Return [x, y] of the center of cell containing provided text 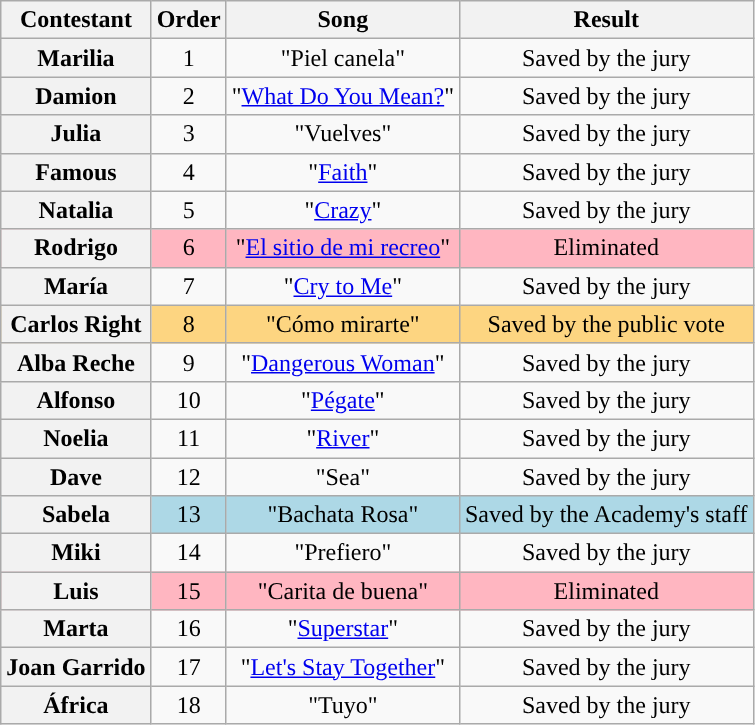
5 [188, 210]
"Superstar" [342, 629]
"What Do You Mean?" [342, 96]
"Pégate" [342, 400]
"Cry to Me" [342, 286]
Alba Reche [76, 362]
Joan Garrido [76, 667]
Julia [76, 134]
Rodrigo [76, 248]
15 [188, 591]
"River" [342, 438]
10 [188, 400]
4 [188, 172]
Result [606, 20]
16 [188, 629]
María [76, 286]
9 [188, 362]
11 [188, 438]
Luis [76, 591]
Saved by the public vote [606, 324]
Famous [76, 172]
"Tuyo" [342, 705]
Miki [76, 553]
Damion [76, 96]
3 [188, 134]
"Dangerous Woman" [342, 362]
Natalia [76, 210]
"Prefiero" [342, 553]
14 [188, 553]
2 [188, 96]
8 [188, 324]
Marta [76, 629]
12 [188, 477]
Song [342, 20]
"Crazy" [342, 210]
"Let's Stay Together" [342, 667]
17 [188, 667]
Marilia [76, 58]
"Sea" [342, 477]
Carlos Right [76, 324]
1 [188, 58]
Contestant [76, 20]
"El sitio de mi recreo" [342, 248]
"Cómo mirarte" [342, 324]
Dave [76, 477]
Saved by the Academy's staff [606, 515]
"Faith" [342, 172]
Sabela [76, 515]
"Carita de buena" [342, 591]
Alfonso [76, 400]
7 [188, 286]
18 [188, 705]
6 [188, 248]
África [76, 705]
13 [188, 515]
Order [188, 20]
"Vuelves" [342, 134]
"Bachata Rosa" [342, 515]
Noelia [76, 438]
"Piel canela" [342, 58]
